From the cell containing the given text, extract its center point as [x, y] coordinate. 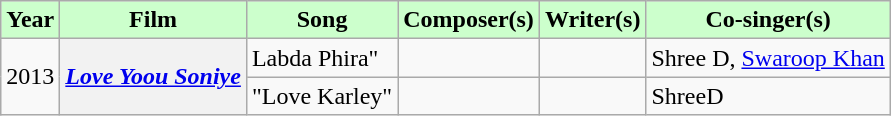
Labda Phira" [322, 58]
Composer(s) [469, 20]
Co-singer(s) [768, 20]
ShreeD [768, 96]
Song [322, 20]
"Love Karley" [322, 96]
Year [30, 20]
Love Yoou Soniye [154, 77]
Shree D, Swaroop Khan [768, 58]
Film [154, 20]
Writer(s) [592, 20]
2013 [30, 77]
